Return the (x, y) coordinate for the center point of the cell that contains the specified text.  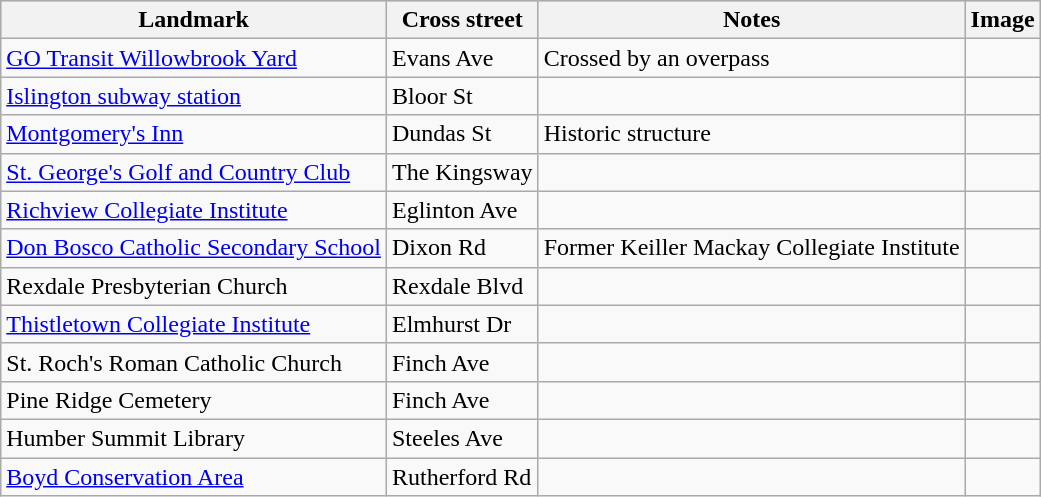
Landmark (194, 20)
St. George's Golf and Country Club (194, 172)
Rexdale Presbyterian Church (194, 286)
Dundas St (462, 134)
Steeles Ave (462, 438)
Historic structure (752, 134)
Rexdale Blvd (462, 286)
Bloor St (462, 96)
Elmhurst Dr (462, 324)
Cross street (462, 20)
Montgomery's Inn (194, 134)
Eglinton Ave (462, 210)
Pine Ridge Cemetery (194, 400)
Image (1002, 20)
Former Keiller Mackay Collegiate Institute (752, 248)
Thistletown Collegiate Institute (194, 324)
Dixon Rd (462, 248)
GO Transit Willowbrook Yard (194, 58)
St. Roch's Roman Catholic Church (194, 362)
The Kingsway (462, 172)
Humber Summit Library (194, 438)
Islington subway station (194, 96)
Boyd Conservation Area (194, 477)
Rutherford Rd (462, 477)
Crossed by an overpass (752, 58)
Notes (752, 20)
Richview Collegiate Institute (194, 210)
Don Bosco Catholic Secondary School (194, 248)
Evans Ave (462, 58)
